Scan for the cell matching the given text and deliver its [X, Y] coordinate at center. 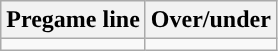
Over/under [210, 20]
Pregame line [74, 20]
